From the cell containing the given text, extract its center point as [X, Y] coordinate. 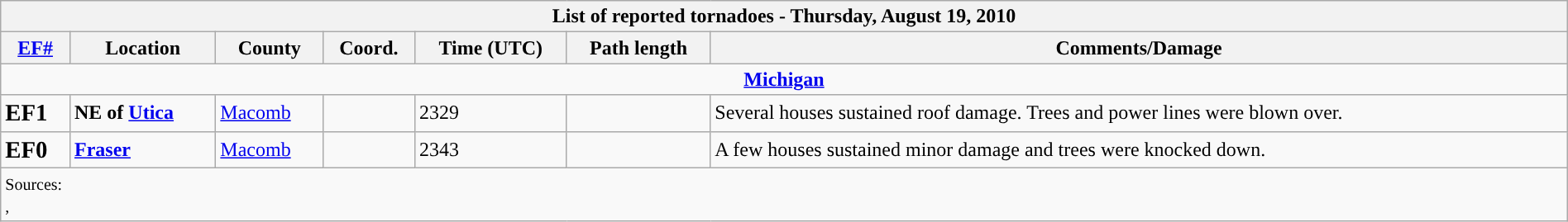
A few houses sustained minor damage and trees were knocked down. [1139, 149]
Location [142, 48]
EF# [36, 48]
Time (UTC) [490, 48]
Sources:, [784, 195]
Fraser [142, 149]
List of reported tornadoes - Thursday, August 19, 2010 [784, 17]
County [270, 48]
Several houses sustained roof damage. Trees and power lines were blown over. [1139, 113]
Michigan [784, 79]
Comments/Damage [1139, 48]
NE of Utica [142, 113]
Path length [638, 48]
2329 [490, 113]
EF0 [36, 149]
2343 [490, 149]
Coord. [369, 48]
EF1 [36, 113]
